Search for the cell housing the specified text and yield its (x, y) center coordinate. 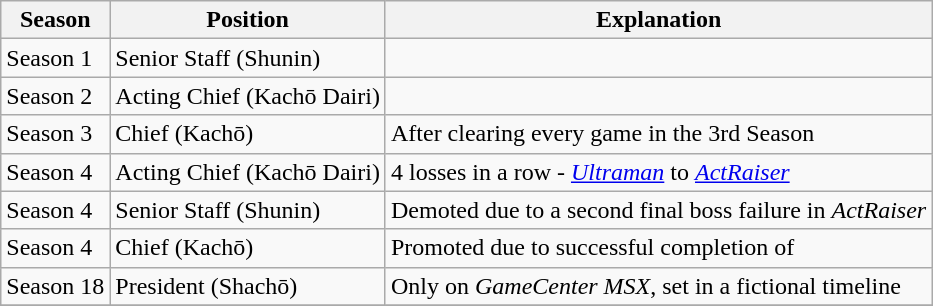
Promoted due to successful completion of (658, 248)
Season (56, 20)
Position (248, 20)
Season 18 (56, 286)
Only on GameCenter MSX, set in a fictional timeline (658, 286)
After clearing every game in the 3rd Season (658, 134)
Season 1 (56, 58)
Season 2 (56, 96)
President (Shachō) (248, 286)
Explanation (658, 20)
Demoted due to a second final boss failure in ActRaiser (658, 210)
Season 3 (56, 134)
4 losses in a row - Ultraman to ActRaiser (658, 172)
